Provide the [x, y] coordinate of the cell's center where the given text is located.  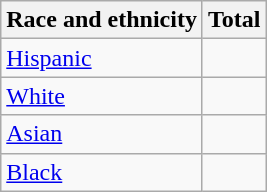
Black [102, 172]
White [102, 96]
Total [234, 20]
Asian [102, 134]
Hispanic [102, 58]
Race and ethnicity [102, 20]
